For the text-containing cell, return its midpoint in [x, y] coordinate format. 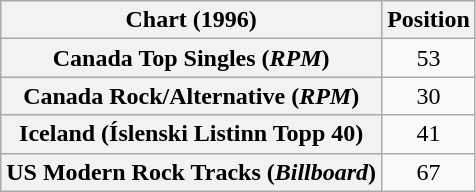
67 [429, 172]
53 [429, 58]
Canada Top Singles (RPM) [192, 58]
Iceland (Íslenski Listinn Topp 40) [192, 134]
30 [429, 96]
Chart (1996) [192, 20]
41 [429, 134]
Canada Rock/Alternative (RPM) [192, 96]
US Modern Rock Tracks (Billboard) [192, 172]
Position [429, 20]
